Extract the (x, y) coordinate from the center of the cell holding the provided text.  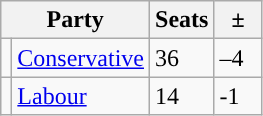
36 (182, 58)
-1 (238, 96)
± (238, 20)
14 (182, 96)
Seats (182, 20)
Party (76, 20)
Conservative (81, 58)
Labour (81, 96)
–4 (238, 58)
